Capture the cell that displays the provided text and extract its (X, Y) central coordinate. 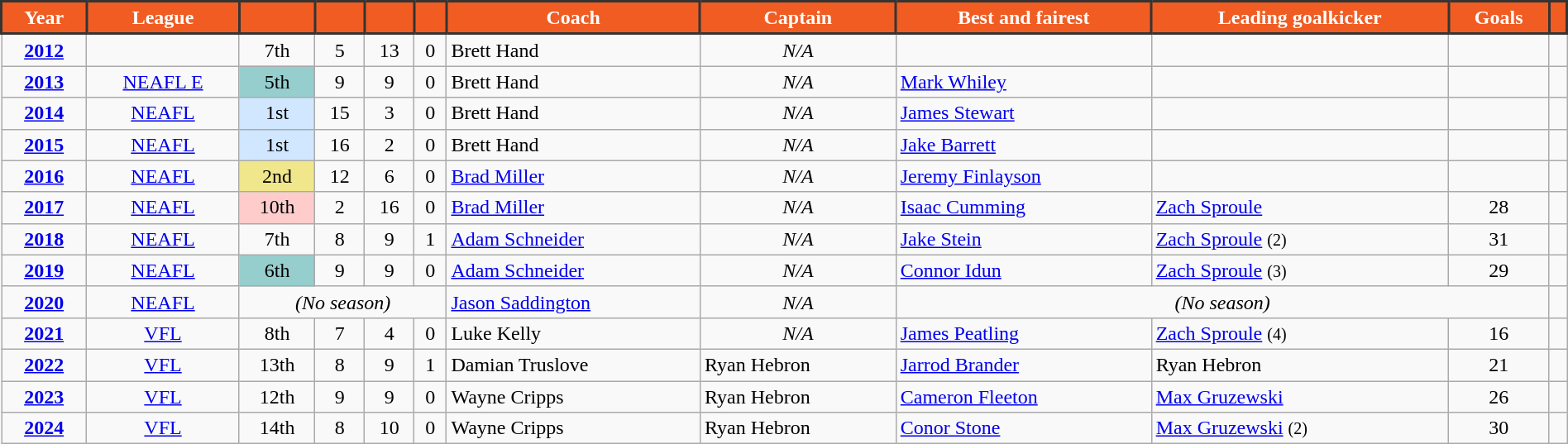
2019 (45, 270)
Jake Stein (1024, 239)
NEAFL E (164, 82)
15 (340, 113)
2012 (45, 50)
Max Gruzewski (2) (1300, 428)
26 (1499, 396)
2024 (45, 428)
Jake Barrett (1024, 145)
30 (1499, 428)
2017 (45, 208)
League (164, 18)
Isaac Cumming (1024, 208)
2023 (45, 396)
13 (390, 50)
Best and fairest (1024, 18)
Conor Stone (1024, 428)
Cameron Fleeton (1024, 396)
2014 (45, 113)
Zach Sproule (2) (1300, 239)
8th (277, 333)
Jason Saddington (574, 302)
Jeremy Finlayson (1024, 176)
Goals (1499, 18)
Year (45, 18)
James Stewart (1024, 113)
6th (277, 270)
10th (277, 208)
James Peatling (1024, 333)
Max Gruzewski (1300, 396)
21 (1499, 365)
6 (390, 176)
2020 (45, 302)
4 (390, 333)
Leading goalkicker (1300, 18)
29 (1499, 270)
Luke Kelly (574, 333)
Zach Sproule (1300, 208)
2022 (45, 365)
Mark Whiley (1024, 82)
10 (390, 428)
2nd (277, 176)
2016 (45, 176)
12th (277, 396)
Coach (574, 18)
2013 (45, 82)
Damian Truslove (574, 365)
Connor Idun (1024, 270)
5 (340, 50)
Zach Sproule (3) (1300, 270)
2015 (45, 145)
14th (277, 428)
13th (277, 365)
2021 (45, 333)
Zach Sproule (4) (1300, 333)
5th (277, 82)
12 (340, 176)
28 (1499, 208)
7 (340, 333)
3 (390, 113)
31 (1499, 239)
Jarrod Brander (1024, 365)
Captain (799, 18)
2018 (45, 239)
